Find where the given text appears and provide that cell's center as (x, y) coordinate. 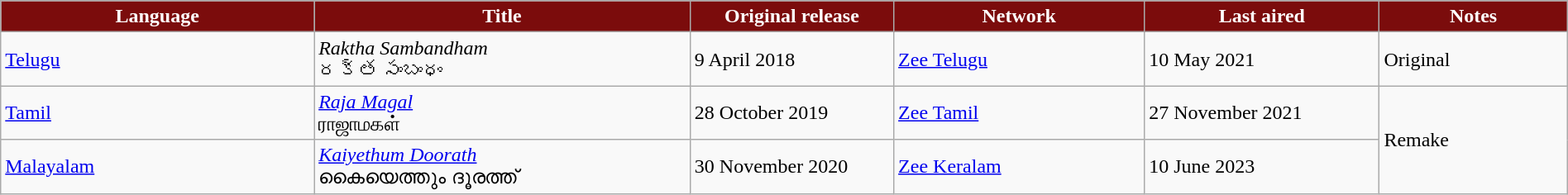
Tamil (157, 112)
Kaiyethum Doorath കൈയെത്തും ദൂരത്ത് (503, 167)
Malayalam (157, 167)
Original release (791, 17)
Remake (1474, 140)
Title (503, 17)
Last aired (1262, 17)
30 November 2020 (791, 167)
10 May 2021 (1262, 59)
Language (157, 17)
28 October 2019 (791, 112)
Zee Tamil (1019, 112)
10 June 2023 (1262, 167)
Network (1019, 17)
Zee Keralam (1019, 167)
27 November 2021 (1262, 112)
Original (1474, 59)
9 April 2018 (791, 59)
Notes (1474, 17)
Raja Magal ராஜாமகள் (503, 112)
Telugu (157, 59)
Raktha Sambandham రక్త సంబంధం (503, 59)
Zee Telugu (1019, 59)
